Locate the cell with the specified text and output its [x, y] center coordinate. 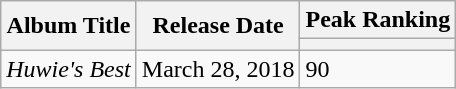
Album Title [69, 26]
Release Date [218, 26]
Huwie's Best [69, 69]
March 28, 2018 [218, 69]
Peak Ranking [378, 20]
90 [378, 69]
